Find where the given text appears and provide that cell's center as (X, Y) coordinate. 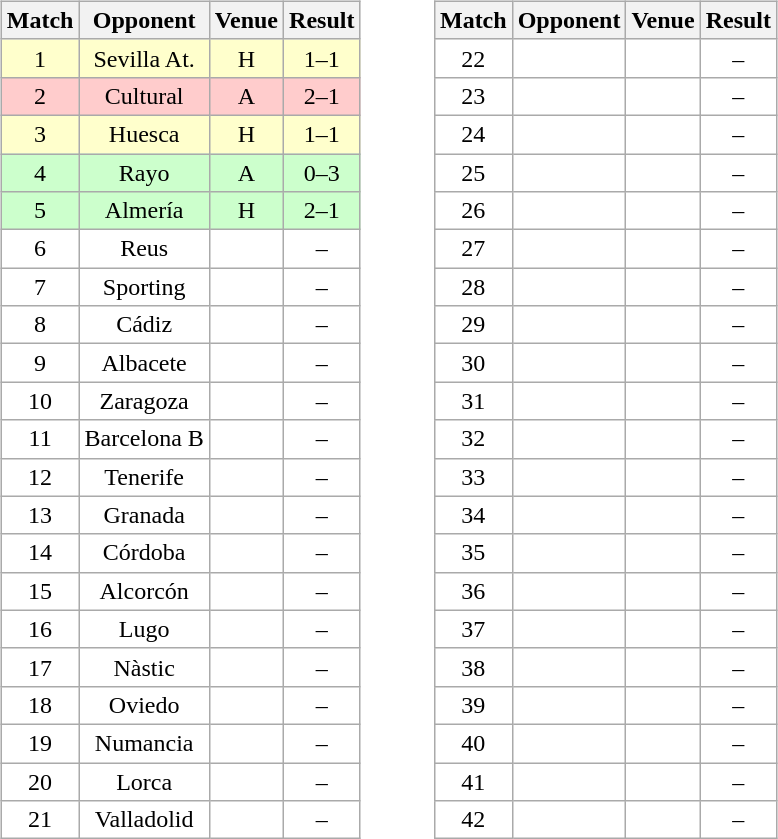
Barcelona B (144, 439)
6 (40, 249)
30 (473, 363)
Numancia (144, 743)
13 (40, 515)
Lugo (144, 629)
Albacete (144, 363)
34 (473, 515)
12 (40, 477)
25 (473, 173)
Granada (144, 515)
Valladolid (144, 820)
4 (40, 173)
32 (473, 439)
28 (473, 287)
1 (40, 58)
2 (40, 96)
Nàstic (144, 667)
19 (40, 743)
Oviedo (144, 705)
38 (473, 667)
Cultural (144, 96)
Lorca (144, 781)
15 (40, 591)
Alcorcón (144, 591)
35 (473, 553)
42 (473, 820)
23 (473, 96)
40 (473, 743)
41 (473, 781)
Zaragoza (144, 401)
16 (40, 629)
11 (40, 439)
21 (40, 820)
Sporting (144, 287)
31 (473, 401)
Tenerife (144, 477)
10 (40, 401)
29 (473, 325)
26 (473, 211)
3 (40, 134)
5 (40, 211)
37 (473, 629)
18 (40, 705)
36 (473, 591)
22 (473, 58)
39 (473, 705)
Cádiz (144, 325)
Córdoba (144, 553)
Huesca (144, 134)
17 (40, 667)
27 (473, 249)
7 (40, 287)
Almería (144, 211)
9 (40, 363)
20 (40, 781)
Reus (144, 249)
8 (40, 325)
Rayo (144, 173)
0–3 (322, 173)
Sevilla At. (144, 58)
14 (40, 553)
33 (473, 477)
24 (473, 134)
